Output the [X, Y] coordinate of the center of the cell containing the given text.  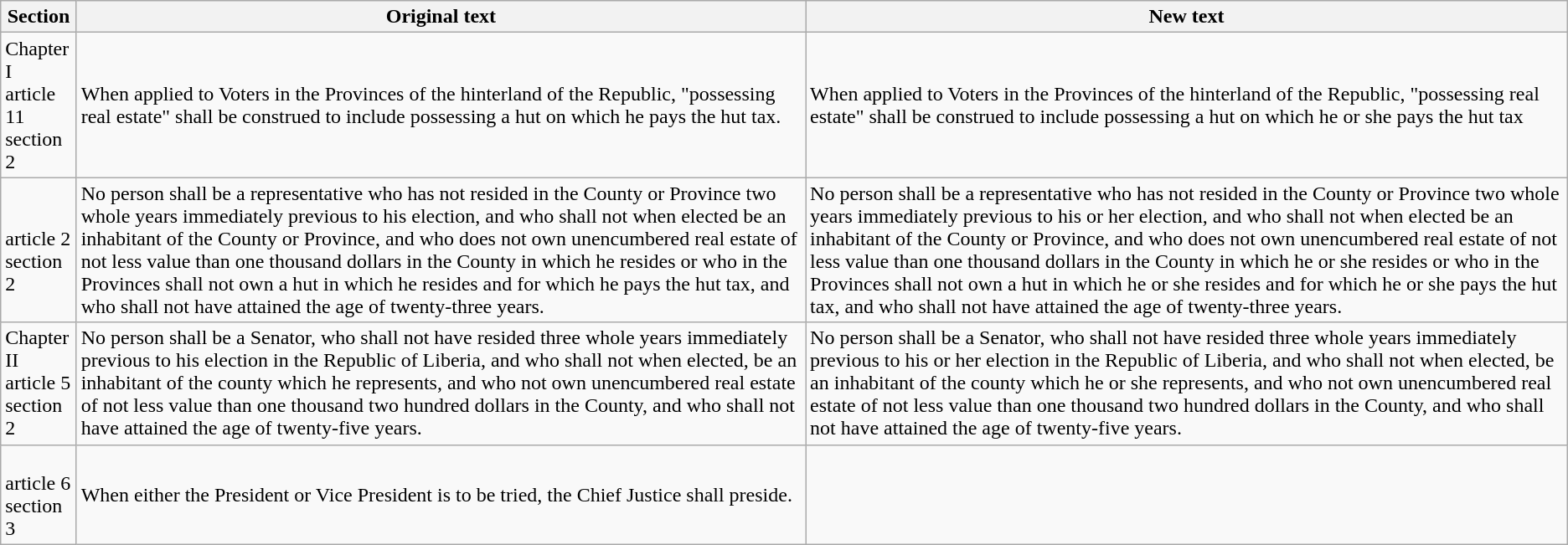
Section [39, 17]
New text [1187, 17]
article 6section 3 [39, 494]
When either the President or Vice President is to be tried, the Chief Justice shall preside. [441, 494]
Chapter IIarticle 5section 2 [39, 383]
article 2section 2 [39, 249]
Chapter Iarticle 11section 2 [39, 105]
Original text [441, 17]
